Provide the (X, Y) coordinate of the cell's center where the given text is located.  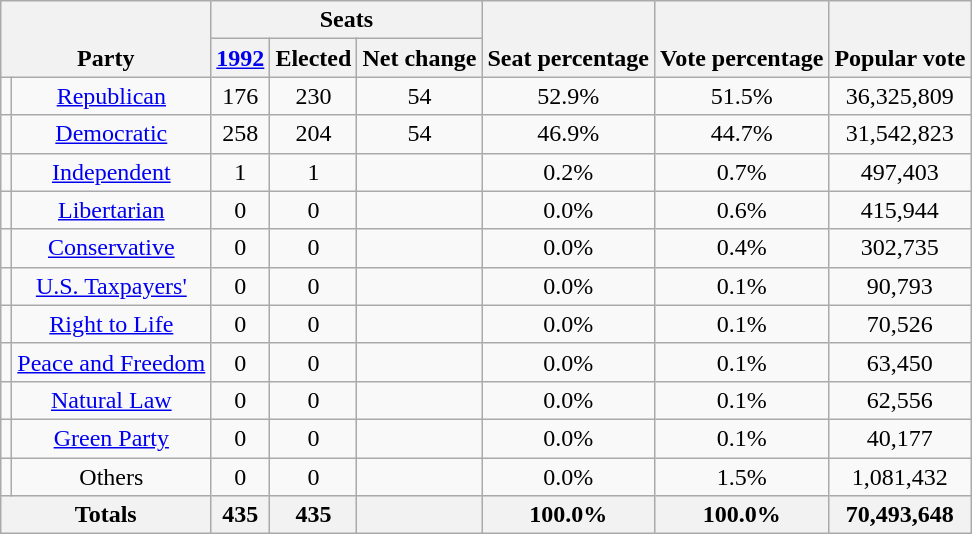
Seats (346, 20)
51.5% (742, 96)
Totals (106, 515)
Libertarian (112, 210)
Vote percentage (742, 39)
230 (314, 96)
0.4% (742, 248)
46.9% (568, 134)
1,081,432 (900, 477)
Popular vote (900, 39)
90,793 (900, 286)
204 (314, 134)
Democratic (112, 134)
0.6% (742, 210)
36,325,809 (900, 96)
Republican (112, 96)
0.7% (742, 172)
176 (240, 96)
40,177 (900, 438)
Conservative (112, 248)
415,944 (900, 210)
U.S. Taxpayers' (112, 286)
1.5% (742, 477)
Independent (112, 172)
302,735 (900, 248)
Seat percentage (568, 39)
258 (240, 134)
Peace and Freedom (112, 362)
63,450 (900, 362)
31,542,823 (900, 134)
Green Party (112, 438)
Net change (420, 58)
62,556 (900, 400)
1992 (240, 58)
Right to Life (112, 324)
70,526 (900, 324)
Others (112, 477)
Party (106, 39)
44.7% (742, 134)
70,493,648 (900, 515)
52.9% (568, 96)
Natural Law (112, 400)
Elected (314, 58)
497,403 (900, 172)
0.2% (568, 172)
